Search for the cell housing the specified text and yield its [x, y] center coordinate. 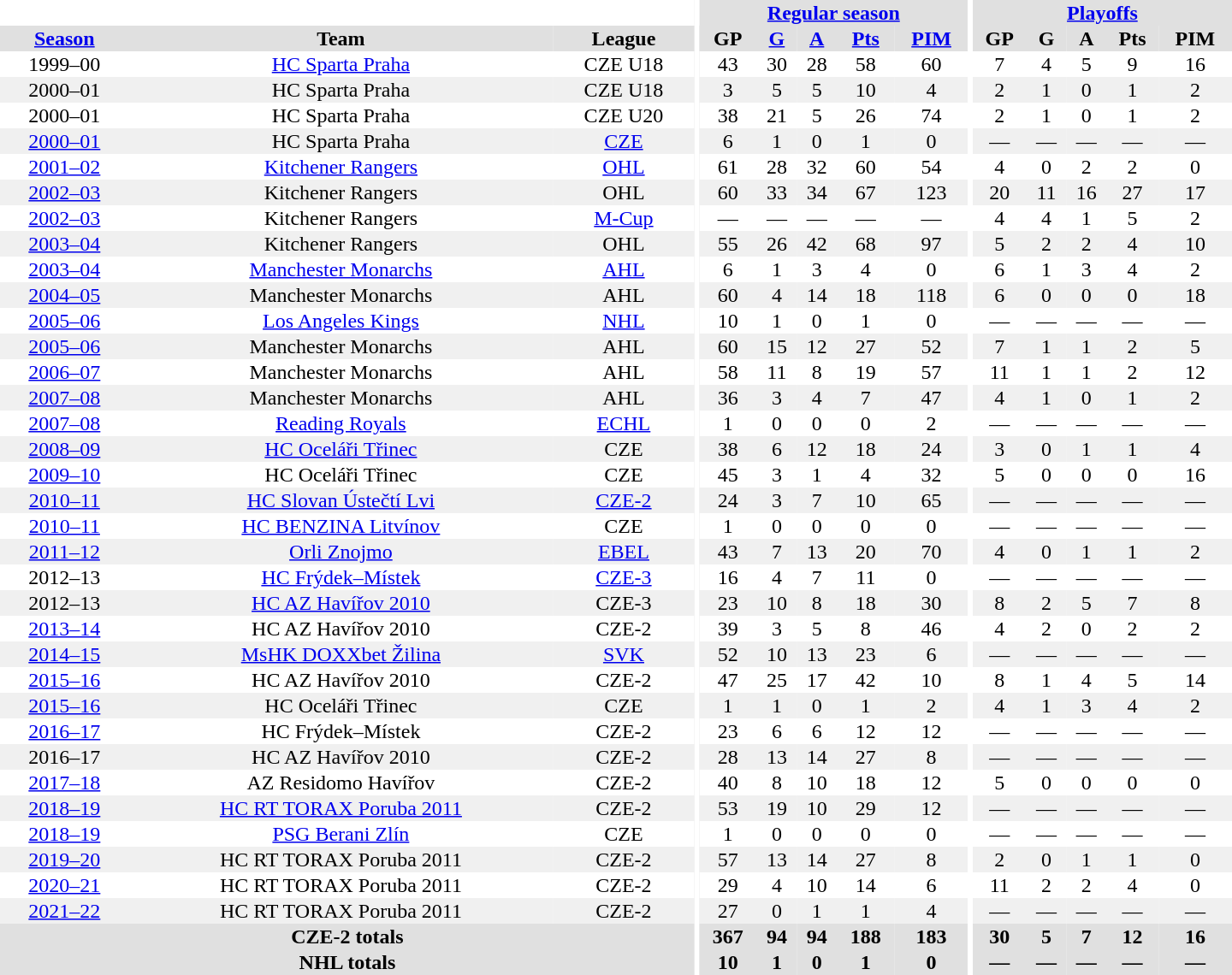
2017–18 [65, 783]
Team [341, 38]
67 [866, 192]
68 [866, 244]
118 [932, 295]
League [624, 38]
Playoffs [1102, 13]
2014–15 [65, 654]
74 [932, 115]
NHL totals [347, 962]
2013–14 [65, 629]
15 [777, 346]
2020–21 [65, 885]
NHL [624, 321]
39 [728, 629]
Orli Znojmo [341, 552]
MsHK DOXXbet Žilina [341, 654]
183 [932, 937]
2021–22 [65, 911]
25 [777, 680]
PSG Berani Zlín [341, 834]
61 [728, 167]
53 [728, 808]
9 [1133, 64]
34 [816, 192]
Season [65, 38]
188 [866, 937]
21 [777, 115]
2019–20 [65, 860]
2006–07 [65, 372]
HC Slovan Ústečtí Lvi [341, 500]
40 [728, 783]
CZE U20 [624, 115]
CZE-2 totals [347, 937]
367 [728, 937]
45 [728, 475]
M-Cup [624, 218]
EBEL [624, 552]
Reading Royals [341, 423]
2011–12 [65, 552]
2001–02 [65, 167]
SVK [624, 654]
65 [932, 500]
2004–05 [65, 295]
1999–00 [65, 64]
97 [932, 244]
123 [932, 192]
33 [777, 192]
Regular season [833, 13]
ECHL [624, 423]
2008–09 [65, 449]
2009–10 [65, 475]
70 [932, 552]
54 [932, 167]
36 [728, 398]
46 [932, 629]
55 [728, 244]
HC BENZINA Litvínov [341, 526]
AZ Residomo Havířov [341, 783]
Los Angeles Kings [341, 321]
